Return the (X, Y) coordinate for the center point of the cell that contains the specified text.  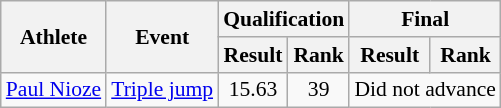
Final (425, 19)
15.63 (253, 90)
39 (318, 90)
Event (162, 36)
Triple jump (162, 90)
Paul Nioze (54, 90)
Did not advance (425, 90)
Athlete (54, 36)
Qualification (284, 19)
